Search for the cell housing the specified text and yield its [X, Y] center coordinate. 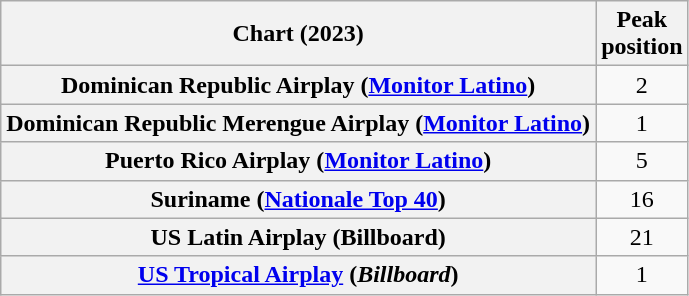
Dominican Republic Airplay (Monitor Latino) [298, 85]
Puerto Rico Airplay (Monitor Latino) [298, 161]
5 [642, 161]
Peakposition [642, 34]
Suriname (Nationale Top 40) [298, 199]
Chart (2023) [298, 34]
Dominican Republic Merengue Airplay (Monitor Latino) [298, 123]
21 [642, 237]
US Latin Airplay (Billboard) [298, 237]
US Tropical Airplay (Billboard) [298, 275]
16 [642, 199]
2 [642, 85]
